Detect which cell encompasses the target text, then output its [x, y] center coordinate. 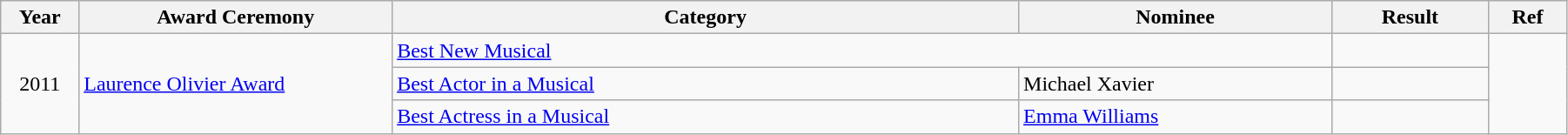
Ref [1527, 17]
Category [706, 17]
Michael Xavier [1176, 84]
Nominee [1176, 17]
2011 [40, 84]
Best New Musical [862, 51]
Award Ceremony [236, 17]
Best Actress in a Musical [706, 117]
Result [1410, 17]
Laurence Olivier Award [236, 84]
Best Actor in a Musical [706, 84]
Year [40, 17]
Emma Williams [1176, 117]
